Locate the cell with the specified text and output its [X, Y] center coordinate. 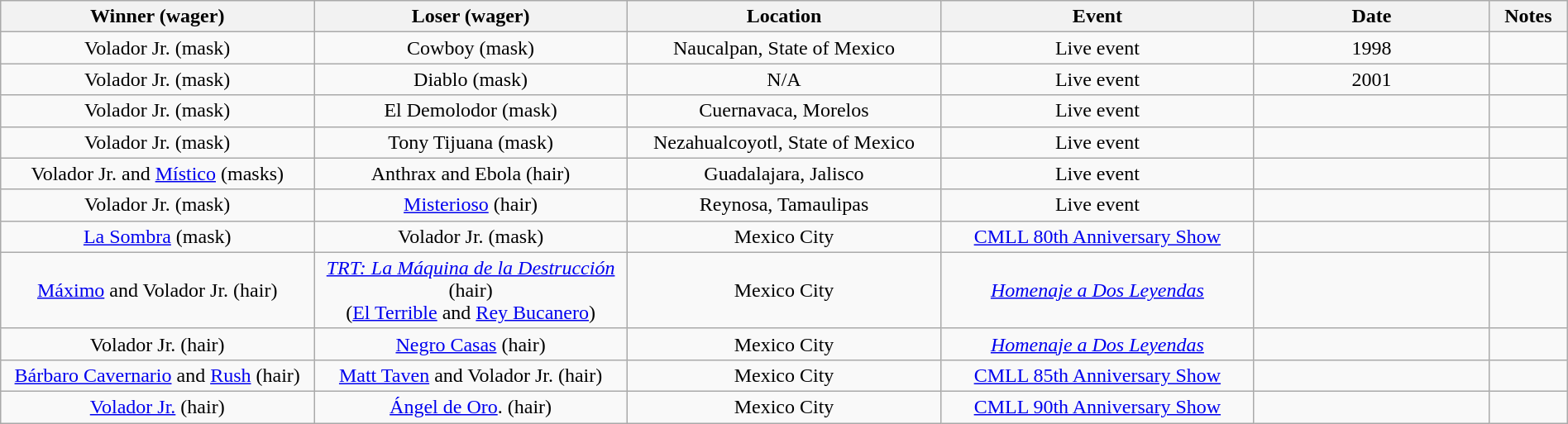
Reynosa, Tamaulipas [784, 205]
2001 [1371, 79]
CMLL 80th Anniversary Show [1097, 236]
Naucalpan, State of Mexico [784, 48]
Máximo and Volador Jr. (hair) [157, 290]
CMLL 90th Anniversary Show [1097, 407]
TRT: La Máquina de la Destrucción (hair)(El Terrible and Rey Bucanero) [471, 290]
Volador Jr. and Místico (masks) [157, 174]
Nezahualcoyotl, State of Mexico [784, 142]
Ángel de Oro. (hair) [471, 407]
Misterioso (hair) [471, 205]
Cuernavaca, Morelos [784, 111]
Diablo (mask) [471, 79]
Winner (wager) [157, 17]
N/A [784, 79]
Cowboy (mask) [471, 48]
Tony Tijuana (mask) [471, 142]
Bárbaro Cavernario and Rush (hair) [157, 375]
1998 [1371, 48]
Negro Casas (hair) [471, 344]
Event [1097, 17]
La Sombra (mask) [157, 236]
Guadalajara, Jalisco [784, 174]
Anthrax and Ebola (hair) [471, 174]
El Demolodor (mask) [471, 111]
Matt Taven and Volador Jr. (hair) [471, 375]
Date [1371, 17]
CMLL 85th Anniversary Show [1097, 375]
Notes [1528, 17]
Loser (wager) [471, 17]
Location [784, 17]
